Extract the [x, y] coordinate from the center of the cell holding the provided text.  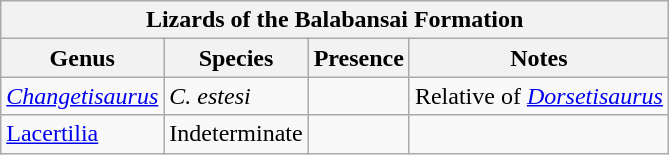
Species [236, 58]
Notes [538, 58]
Relative of Dorsetisaurus [538, 96]
Genus [82, 58]
Indeterminate [236, 134]
C. estesi [236, 96]
Lizards of the Balabansai Formation [335, 20]
Presence [358, 58]
Lacertilia [82, 134]
Changetisaurus [82, 96]
